Provide the [X, Y] coordinate of the cell's center where the given text is located.  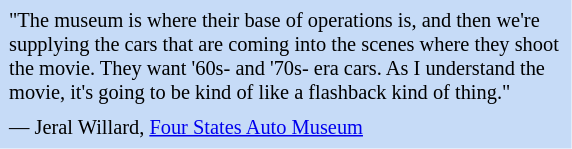
— Jeral Willard, Four States Auto Museum [286, 128]
